Provide the (X, Y) coordinate of the cell's center where the given text is located.  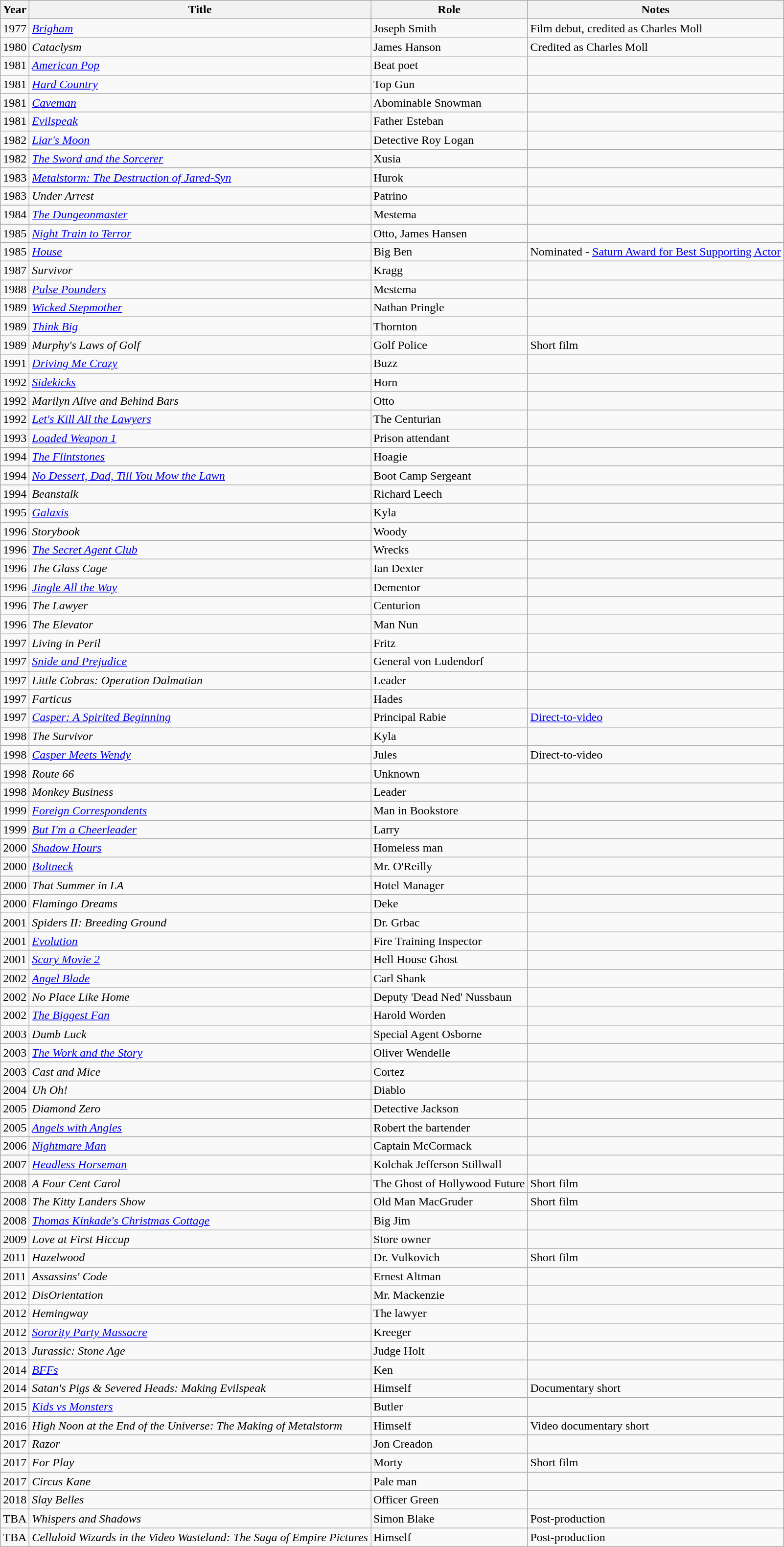
Centurion (449, 606)
Marilyn Alive and Behind Bars (200, 401)
Farticus (200, 699)
The Elevator (200, 624)
The Dungeonmaster (200, 214)
Buzz (449, 364)
Beat poet (449, 66)
Old Man MacGruder (449, 1202)
Cortez (449, 1071)
Mr. Mackenzie (449, 1295)
Galaxis (200, 512)
2016 (15, 1426)
Kids vs Monsters (200, 1407)
Wrecks (449, 550)
Judge Holt (449, 1351)
Hurok (449, 177)
Razor (200, 1444)
Evolution (200, 941)
Casper: A Spirited Beginning (200, 717)
Loaded Weapon 1 (200, 438)
Kolchak Jefferson Stillwall (449, 1165)
Xusia (449, 159)
Morty (449, 1463)
The Flintstones (200, 457)
Hazelwood (200, 1258)
Think Big (200, 326)
Dumb Luck (200, 1034)
Whispers and Shadows (200, 1519)
2018 (15, 1500)
Man Nun (449, 624)
Butler (449, 1407)
Spiders II: Breeding Ground (200, 923)
Homeless man (449, 848)
High Noon at the End of the Universe: The Making of Metalstorm (200, 1426)
Under Arrest (200, 196)
The Ghost of Hollywood Future (449, 1183)
Cast and Mice (200, 1071)
American Pop (200, 66)
Oliver Wendelle (449, 1053)
Circus Kane (200, 1481)
1995 (15, 512)
Love at First Hiccup (200, 1239)
Harold Worden (449, 1016)
No Place Like Home (200, 997)
Patrino (449, 196)
Nathan Pringle (449, 308)
1987 (15, 271)
Hoagie (449, 457)
Larry (449, 830)
That Summer in LA (200, 885)
Jon Creadon (449, 1444)
2013 (15, 1351)
House (200, 252)
Detective Roy Logan (449, 140)
Simon Blake (449, 1519)
Robert the bartender (449, 1127)
The Glass Cage (200, 569)
Credited as Charles Moll (656, 47)
Nominated - Saturn Award for Best Supporting Actor (656, 252)
Ian Dexter (449, 569)
Little Cobras: Operation Dalmatian (200, 680)
Celluloid Wizards in the Video Wasteland: The Saga of Empire Pictures (200, 1537)
Officer Green (449, 1500)
The Secret Agent Club (200, 550)
Casper Meets Wendy (200, 755)
Slay Belles (200, 1500)
Night Train to Terror (200, 233)
Dementor (449, 587)
Fritz (449, 643)
Video documentary short (656, 1426)
DisOrientation (200, 1295)
The Centurian (449, 419)
Richard Leech (449, 494)
Shadow Hours (200, 848)
Cataclysm (200, 47)
Role (449, 10)
Special Agent Osborne (449, 1034)
Boot Camp Sergeant (449, 475)
Route 66 (200, 773)
Assassins' Code (200, 1276)
Carl Shank (449, 978)
Satan's Pigs & Severed Heads: Making Evilspeak (200, 1388)
1977 (15, 28)
Detective Jackson (449, 1108)
Hotel Manager (449, 885)
The lawyer (449, 1314)
2009 (15, 1239)
Abominable Snowman (449, 103)
Deke (449, 904)
Snide and Prejudice (200, 662)
Dr. Vulkovich (449, 1258)
Headless Horseman (200, 1165)
Foreign Correspondents (200, 810)
Diablo (449, 1090)
Captain McCormack (449, 1146)
Metalstorm: The Destruction of Jared-Syn (200, 177)
Sidekicks (200, 382)
The Biggest Fan (200, 1016)
Wicked Stepmother (200, 308)
Thomas Kinkade's Christmas Cottage (200, 1221)
Let's Kill All the Lawyers (200, 419)
Golf Police (449, 345)
2007 (15, 1165)
Hemingway (200, 1314)
Big Jim (449, 1221)
Prison attendant (449, 438)
Year (15, 10)
Horn (449, 382)
Big Ben (449, 252)
Angels with Angles (200, 1127)
Woody (449, 531)
2015 (15, 1407)
Living in Peril (200, 643)
2006 (15, 1146)
Documentary short (656, 1388)
Uh Oh! (200, 1090)
The Sword and the Sorcerer (200, 159)
1993 (15, 438)
Ken (449, 1369)
Jurassic: Stone Age (200, 1351)
Storybook (200, 531)
The Lawyer (200, 606)
Fire Training Inspector (449, 941)
Principal Rabie (449, 717)
Kreeger (449, 1332)
But I'm a Cheerleader (200, 830)
Top Gun (449, 84)
Survivor (200, 271)
Thornton (449, 326)
General von Ludendorf (449, 662)
Evilspeak (200, 121)
The Work and the Story (200, 1053)
Beanstalk (200, 494)
Angel Blade (200, 978)
Man in Bookstore (449, 810)
Sorority Party Massacre (200, 1332)
Deputy 'Dead Ned' Nussbaun (449, 997)
The Kitty Landers Show (200, 1202)
Hades (449, 699)
Diamond Zero (200, 1108)
Flamingo Dreams (200, 904)
Murphy's Laws of Golf (200, 345)
Hard Country (200, 84)
No Dessert, Dad, Till You Mow the Lawn (200, 475)
James Hanson (449, 47)
Pulse Pounders (200, 289)
Joseph Smith (449, 28)
Ernest Altman (449, 1276)
For Play (200, 1463)
The Survivor (200, 736)
Store owner (449, 1239)
Jingle All the Way (200, 587)
Notes (656, 10)
A Four Cent Carol (200, 1183)
Pale man (449, 1481)
1980 (15, 47)
Boltneck (200, 867)
Jules (449, 755)
1984 (15, 214)
Mr. O'Reilly (449, 867)
Otto (449, 401)
Father Esteban (449, 121)
Otto, James Hansen (449, 233)
Driving Me Crazy (200, 364)
Dr. Grbac (449, 923)
Title (200, 10)
Kragg (449, 271)
1988 (15, 289)
1991 (15, 364)
Scary Movie 2 (200, 960)
Monkey Business (200, 792)
Hell House Ghost (449, 960)
Nightmare Man (200, 1146)
Film debut, credited as Charles Moll (656, 28)
Brigham (200, 28)
Liar's Moon (200, 140)
2004 (15, 1090)
BFFs (200, 1369)
Caveman (200, 103)
Unknown (449, 773)
